For the text-containing cell, return its midpoint in [x, y] coordinate format. 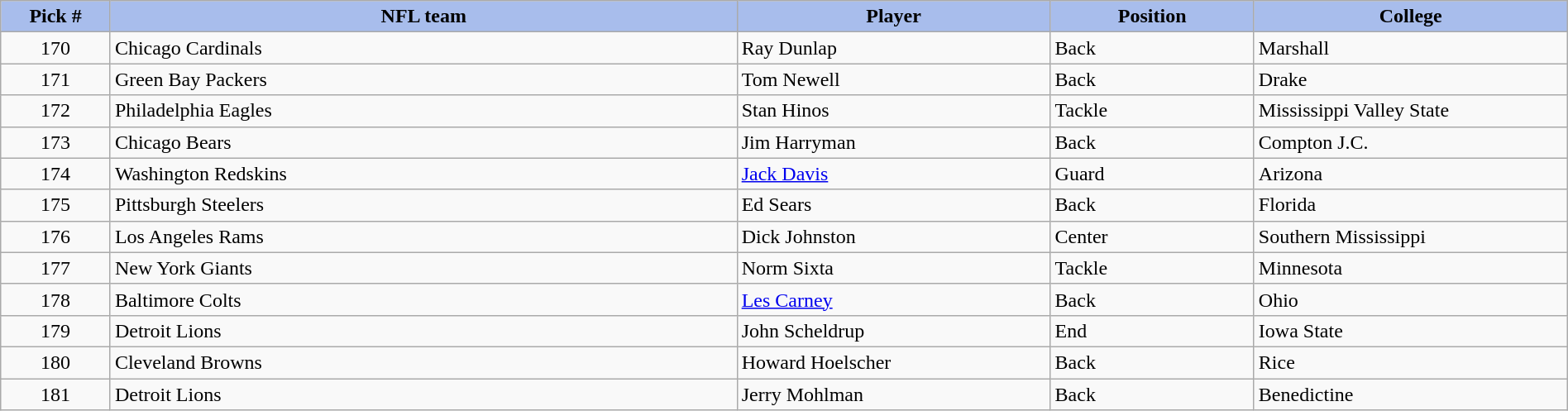
Ed Sears [893, 205]
174 [56, 174]
Ray Dunlap [893, 48]
Player [893, 17]
181 [56, 394]
Jerry Mohlman [893, 394]
Jack Davis [893, 174]
179 [56, 331]
170 [56, 48]
Dick Johnston [893, 237]
Center [1152, 237]
Washington Redskins [423, 174]
NFL team [423, 17]
Iowa State [1411, 331]
Marshall [1411, 48]
Position [1152, 17]
Pick # [56, 17]
Guard [1152, 174]
New York Giants [423, 268]
Compton J.C. [1411, 142]
173 [56, 142]
180 [56, 362]
Florida [1411, 205]
College [1411, 17]
Benedictine [1411, 394]
177 [56, 268]
John Scheldrup [893, 331]
Les Carney [893, 299]
176 [56, 237]
Stan Hinos [893, 111]
Chicago Cardinals [423, 48]
Ohio [1411, 299]
Southern Mississippi [1411, 237]
175 [56, 205]
Minnesota [1411, 268]
Drake [1411, 79]
Mississippi Valley State [1411, 111]
Chicago Bears [423, 142]
Rice [1411, 362]
Norm Sixta [893, 268]
Baltimore Colts [423, 299]
178 [56, 299]
Philadelphia Eagles [423, 111]
Pittsburgh Steelers [423, 205]
End [1152, 331]
Cleveland Browns [423, 362]
Green Bay Packers [423, 79]
Howard Hoelscher [893, 362]
Jim Harryman [893, 142]
171 [56, 79]
Los Angeles Rams [423, 237]
Arizona [1411, 174]
172 [56, 111]
Tom Newell [893, 79]
